Return the [X, Y] coordinate for the center point of the cell that contains the specified text.  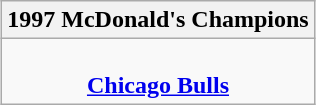
1997 McDonald's Champions [158, 20]
Chicago Bulls [158, 72]
